Detect which cell encompasses the target text, then output its (x, y) center coordinate. 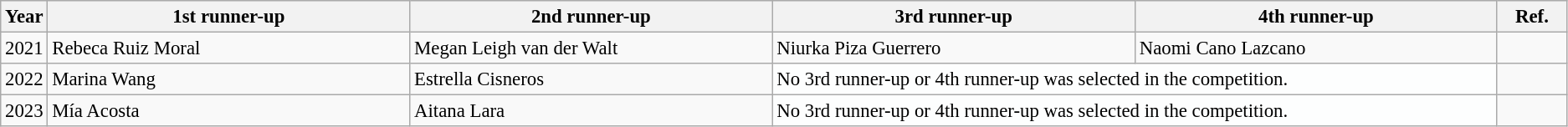
2022 (24, 79)
1st runner-up (229, 17)
Megan Leigh van der Walt (591, 48)
2nd runner-up (591, 17)
Marina Wang (229, 79)
Estrella Cisneros (591, 79)
Rebeca Ruiz Moral (229, 48)
4th runner-up (1315, 17)
Niurka Piza Guerrero (954, 48)
2021 (24, 48)
Aitana Lara (591, 111)
3rd runner-up (954, 17)
Ref. (1531, 17)
Mía Acosta (229, 111)
2023 (24, 111)
Naomi Cano Lazcano (1315, 48)
Year (24, 17)
